Return (X, Y) of the center of cell containing provided text 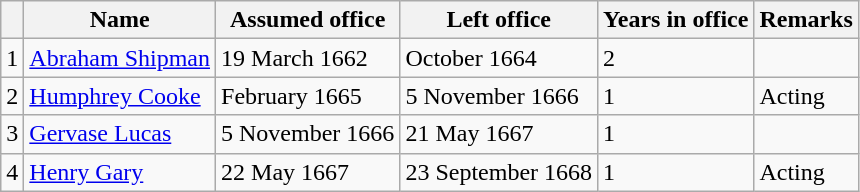
3 (12, 134)
21 May 1667 (499, 134)
Name (120, 20)
Gervase Lucas (120, 134)
4 (12, 172)
Assumed office (308, 20)
February 1665 (308, 96)
Humphrey Cooke (120, 96)
Henry Gary (120, 172)
October 1664 (499, 58)
Years in office (676, 20)
22 May 1667 (308, 172)
Remarks (806, 20)
Left office (499, 20)
Abraham Shipman (120, 58)
23 September 1668 (499, 172)
19 March 1662 (308, 58)
